Pinpoint the cell where the given text exists, returning its (X, Y) midpoint coordinate. 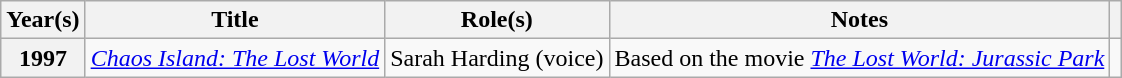
Notes (860, 20)
Sarah Harding (voice) (497, 58)
Role(s) (497, 20)
Based on the movie The Lost World: Jurassic Park (860, 58)
Chaos Island: The Lost World (235, 58)
Year(s) (43, 20)
1997 (43, 58)
Title (235, 20)
